Pinpoint the cell where the given text exists, returning its (X, Y) midpoint coordinate. 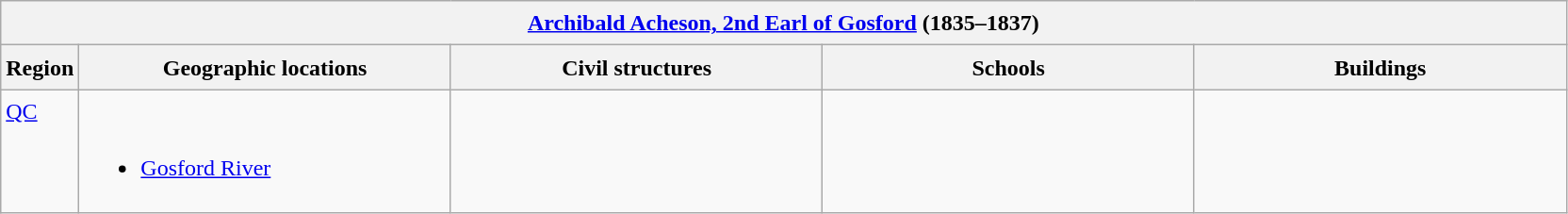
Geographic locations (266, 68)
Schools (1008, 68)
Gosford River (266, 151)
Buildings (1380, 68)
QC (40, 151)
Region (40, 68)
Archibald Acheson, 2nd Earl of Gosford (1835–1837) (784, 23)
Civil structures (637, 68)
